Capture the cell that displays the provided text and extract its [x, y] central coordinate. 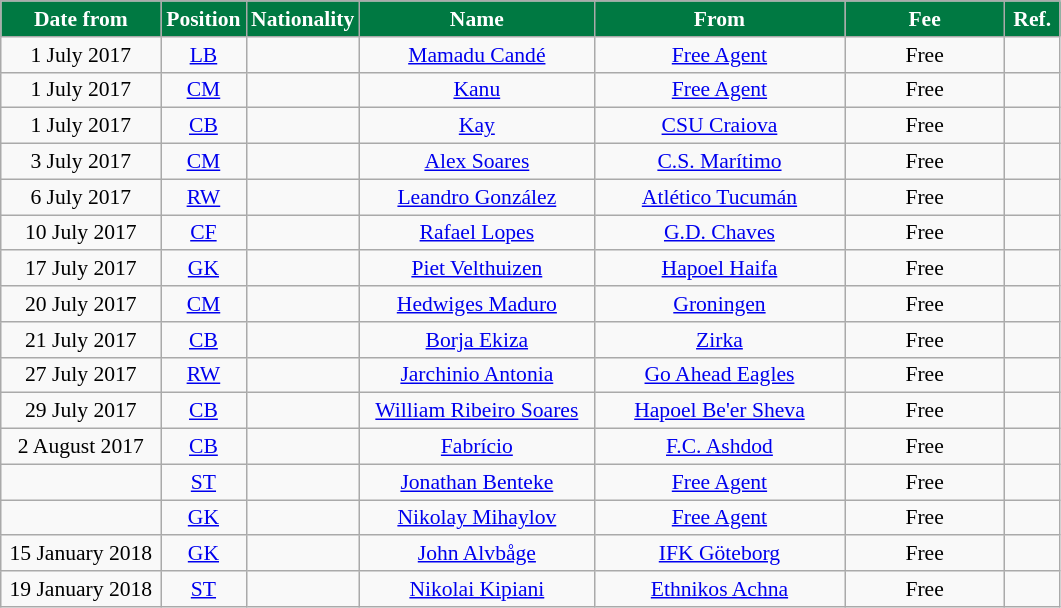
Piet Velthuizen [476, 269]
Groningen [719, 304]
Fabrício [476, 447]
Alex Soares [476, 162]
15 January 2018 [81, 554]
6 July 2017 [81, 197]
19 January 2018 [81, 589]
Hedwiges Maduro [476, 304]
Fee [925, 19]
Atlético Tucumán [719, 197]
Hapoel Haifa [719, 269]
20 July 2017 [81, 304]
Ethnikos Achna [719, 589]
LB [204, 55]
10 July 2017 [81, 233]
Zirka [719, 340]
CF [204, 233]
3 July 2017 [81, 162]
Date from [81, 19]
Rafael Lopes [476, 233]
17 July 2017 [81, 269]
John Alvbåge [476, 554]
William Ribeiro Soares [476, 411]
Borja Ekiza [476, 340]
Go Ahead Eagles [719, 375]
IFK Göteborg [719, 554]
Jonathan Benteke [476, 482]
21 July 2017 [81, 340]
F.C. Ashdod [719, 447]
Position [204, 19]
C.S. Marítimo [719, 162]
2 August 2017 [81, 447]
G.D. Chaves [719, 233]
CSU Craiova [719, 126]
Leandro González [476, 197]
Nationality [302, 19]
Name [476, 19]
Mamadu Candé [476, 55]
Nikolai Kipiani [476, 589]
Ref. [1032, 19]
Hapoel Be'er Sheva [719, 411]
From [719, 19]
Jarchinio Antonia [476, 375]
Kay [476, 126]
Kanu [476, 90]
Nikolay Mihaylov [476, 518]
29 July 2017 [81, 411]
27 July 2017 [81, 375]
